Locate the cell with the specified text and output its [X, Y] center coordinate. 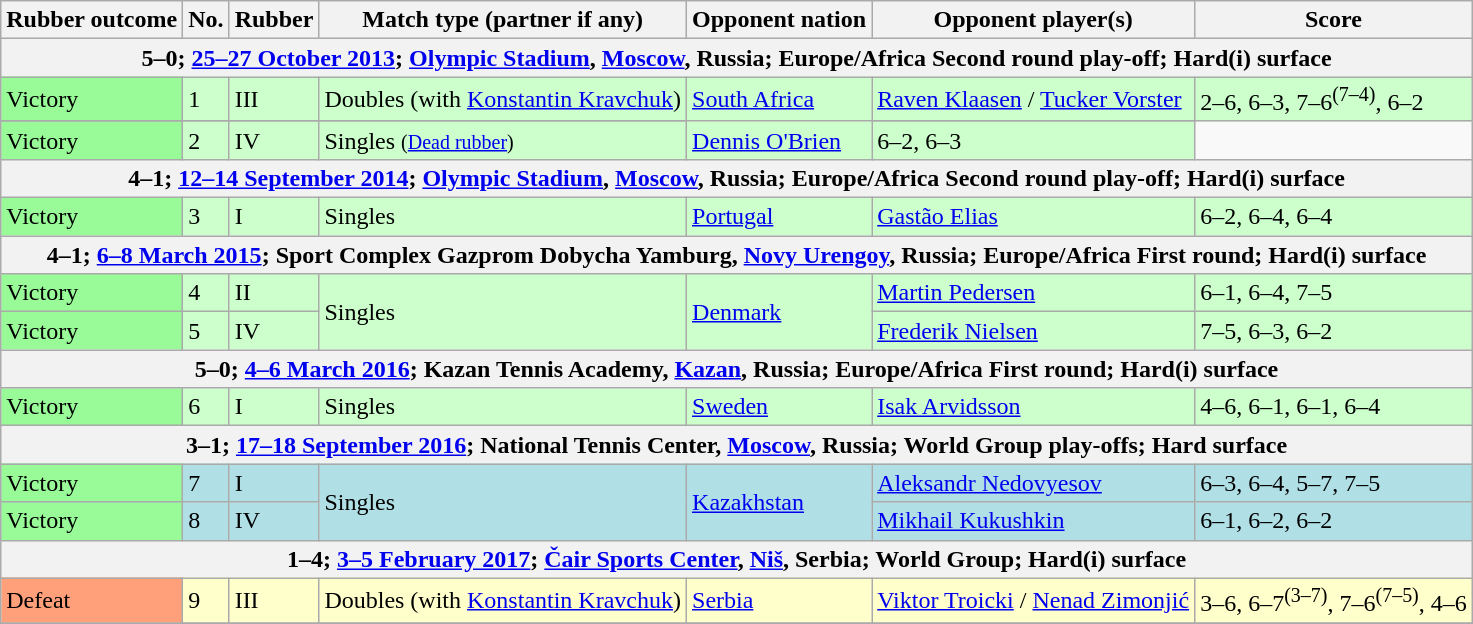
1–4; 3–5 February 2017; Čair Sports Center, Niš, Serbia; World Group; Hard(i) surface [737, 559]
4–1; 6–8 March 2015; Sport Complex Gazprom Dobycha Yamburg, Novy Urengoy, Russia; Europe/Africa First round; Hard(i) surface [737, 255]
1 [206, 100]
Serbia [780, 600]
Dennis O'Brien [780, 140]
Sweden [780, 407]
4–1; 12–14 September 2014; Olympic Stadium, Moscow, Russia; Europe/Africa Second round play-off; Hard(i) surface [737, 178]
9 [206, 600]
Portugal [780, 217]
Mikhail Kukushkin [1034, 521]
No. [206, 20]
4 [206, 293]
II [274, 293]
6–1, 6–4, 7–5 [1334, 293]
Opponent nation [780, 20]
3–1; 17–18 September 2016; National Tennis Center, Moscow, Russia; World Group play-offs; Hard surface [737, 445]
Match type (partner if any) [503, 20]
Kazakhstan [780, 502]
3 [206, 217]
5–0; 25–27 October 2013; Olympic Stadium, Moscow, Russia; Europe/Africa Second round play-off; Hard(i) surface [737, 58]
7 [206, 483]
Viktor Troicki / Nenad Zimonjić [1034, 600]
7–5, 6–3, 6–2 [1334, 331]
3–6, 6–7(3–7), 7–6(7–5), 4–6 [1334, 600]
Rubber outcome [92, 20]
Defeat [92, 600]
Isak Arvidsson [1034, 407]
2–6, 6–3, 7–6(7–4), 6–2 [1334, 100]
5 [206, 331]
Aleksandr Nedovyesov [1034, 483]
Opponent player(s) [1034, 20]
6–2, 6–3 [1034, 140]
Gastão Elias [1034, 217]
Singles (Dead rubber) [503, 140]
4–6, 6–1, 6–1, 6–4 [1334, 407]
Rubber [274, 20]
Martin Pedersen [1034, 293]
6–3, 6–4, 5–7, 7–5 [1334, 483]
5–0; 4–6 March 2016; Kazan Tennis Academy, Kazan, Russia; Europe/Africa First round; Hard(i) surface [737, 369]
South Africa [780, 100]
Score [1334, 20]
2 [206, 140]
Raven Klaasen / Tucker Vorster [1034, 100]
8 [206, 521]
Denmark [780, 312]
Frederik Nielsen [1034, 331]
6–1, 6–2, 6–2 [1334, 521]
6–2, 6–4, 6–4 [1334, 217]
6 [206, 407]
